Detect which cell encompasses the target text, then output its [x, y] center coordinate. 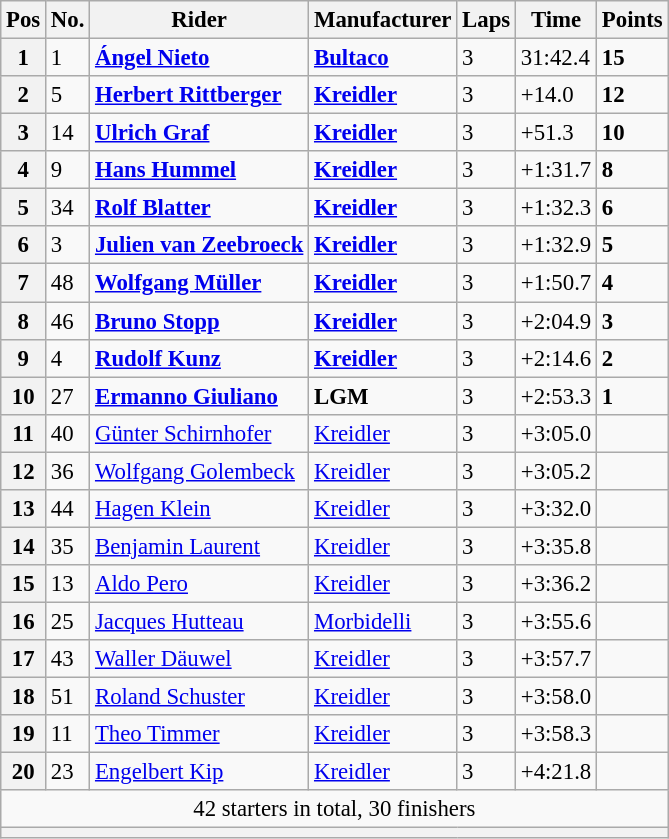
Pos [24, 20]
18 [24, 697]
+4:21.8 [556, 772]
+51.3 [556, 133]
27 [68, 396]
Morbidelli [383, 621]
Theo Timmer [200, 734]
Bruno Stopp [200, 321]
Ermanno Giuliano [200, 396]
Aldo Pero [200, 584]
No. [68, 20]
+3:36.2 [556, 584]
+3:55.6 [556, 621]
Hans Hummel [200, 170]
7 [24, 283]
19 [24, 734]
Points [632, 20]
Rider [200, 20]
20 [24, 772]
Herbert Rittberger [200, 95]
+3:32.0 [556, 509]
+2:14.6 [556, 358]
36 [68, 471]
Roland Schuster [200, 697]
34 [68, 208]
35 [68, 546]
+3:05.0 [556, 433]
Hagen Klein [200, 509]
Waller Däuwel [200, 659]
Rolf Blatter [200, 208]
17 [24, 659]
Ulrich Graf [200, 133]
Ángel Nieto [200, 58]
Jacques Hutteau [200, 621]
Wolfgang Golembeck [200, 471]
Rudolf Kunz [200, 358]
+3:57.7 [556, 659]
+3:58.0 [556, 697]
Bultaco [383, 58]
+1:50.7 [556, 283]
Engelbert Kip [200, 772]
+3:35.8 [556, 546]
Günter Schirnhofer [200, 433]
51 [68, 697]
48 [68, 283]
16 [24, 621]
Time [556, 20]
+1:32.3 [556, 208]
43 [68, 659]
46 [68, 321]
42 starters in total, 30 finishers [334, 809]
31:42.4 [556, 58]
+2:04.9 [556, 321]
23 [68, 772]
Benjamin Laurent [200, 546]
40 [68, 433]
Manufacturer [383, 20]
Wolfgang Müller [200, 283]
LGM [383, 396]
44 [68, 509]
Julien van Zeebroeck [200, 245]
+1:31.7 [556, 170]
+3:58.3 [556, 734]
25 [68, 621]
+2:53.3 [556, 396]
+1:32.9 [556, 245]
+3:05.2 [556, 471]
Laps [486, 20]
+14.0 [556, 95]
